Determine the [x, y] coordinate at the center of the cell enclosing the given text.  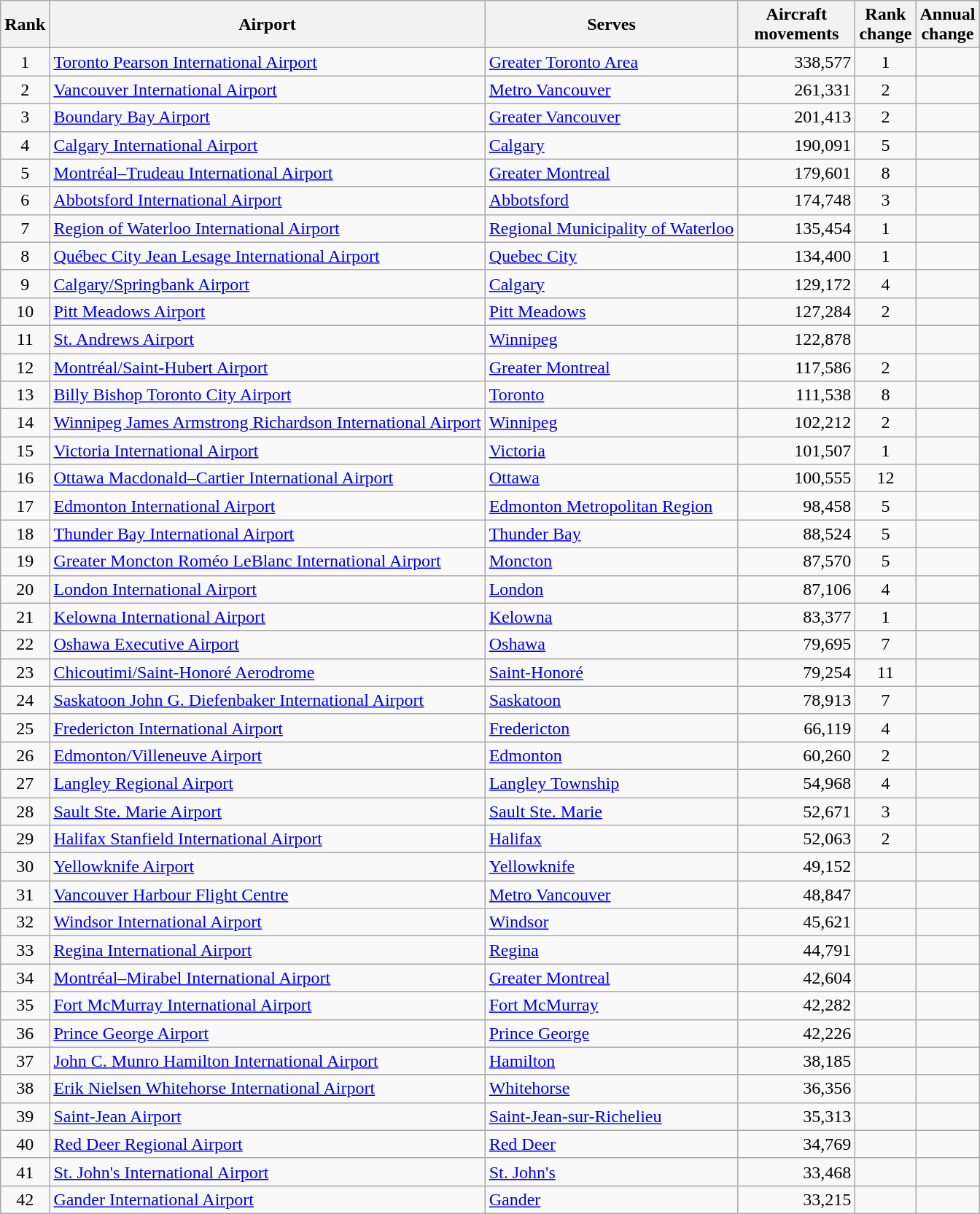
Oshawa [611, 645]
Windsor [611, 922]
Ottawa [611, 478]
Edmonton Metropolitan Region [611, 506]
Montréal–Trudeau International Airport [267, 173]
98,458 [796, 506]
135,454 [796, 228]
100,555 [796, 478]
Greater Moncton Roméo LeBlanc International Airport [267, 561]
33,468 [796, 1172]
23 [25, 672]
Yellowknife [611, 867]
Red Deer [611, 1144]
Calgary International Airport [267, 145]
79,254 [796, 672]
6 [25, 201]
179,601 [796, 173]
78,913 [796, 700]
Fredericton International Airport [267, 728]
Erik Nielsen Whitehorse International Airport [267, 1089]
45,621 [796, 922]
Abbotsford International Airport [267, 201]
261,331 [796, 90]
Montréal–Mirabel International Airport [267, 978]
87,570 [796, 561]
52,063 [796, 839]
16 [25, 478]
338,577 [796, 62]
Region of Waterloo International Airport [267, 228]
St. John's International Airport [267, 1172]
Gander International Airport [267, 1199]
Saint-Jean Airport [267, 1116]
129,172 [796, 284]
Thunder Bay [611, 534]
190,091 [796, 145]
Kelowna [611, 617]
Toronto Pearson International Airport [267, 62]
41 [25, 1172]
Red Deer Regional Airport [267, 1144]
Moncton [611, 561]
48,847 [796, 895]
111,538 [796, 395]
Saint-Honoré [611, 672]
42 [25, 1199]
9 [25, 284]
66,119 [796, 728]
28 [25, 812]
33 [25, 950]
25 [25, 728]
19 [25, 561]
Thunder Bay International Airport [267, 534]
Victoria [611, 451]
29 [25, 839]
Quebec City [611, 256]
Pitt Meadows Airport [267, 311]
Sault Ste. Marie [611, 812]
Annualchange [948, 25]
49,152 [796, 867]
201,413 [796, 117]
St. John's [611, 1172]
32 [25, 922]
87,106 [796, 589]
40 [25, 1144]
54,968 [796, 783]
42,604 [796, 978]
42,226 [796, 1033]
Oshawa Executive Airport [267, 645]
Edmonton International Airport [267, 506]
Halifax Stanfield International Airport [267, 839]
36 [25, 1033]
17 [25, 506]
Abbotsford [611, 201]
31 [25, 895]
88,524 [796, 534]
134,400 [796, 256]
Montréal/Saint-Hubert Airport [267, 367]
Kelowna International Airport [267, 617]
Rank [25, 25]
26 [25, 755]
60,260 [796, 755]
Gander [611, 1199]
Edmonton [611, 755]
Fort McMurray International Airport [267, 1005]
Prince George Airport [267, 1033]
83,377 [796, 617]
52,671 [796, 812]
Edmonton/Villeneuve Airport [267, 755]
38,185 [796, 1061]
Saskatoon John G. Diefenbaker International Airport [267, 700]
St. Andrews Airport [267, 339]
Fredericton [611, 728]
Greater Toronto Area [611, 62]
101,507 [796, 451]
Airport [267, 25]
27 [25, 783]
Pitt Meadows [611, 311]
Vancouver International Airport [267, 90]
33,215 [796, 1199]
Hamilton [611, 1061]
Winnipeg James Armstrong Richardson International Airport [267, 423]
18 [25, 534]
35,313 [796, 1116]
John C. Munro Hamilton International Airport [267, 1061]
Regina [611, 950]
Langley Regional Airport [267, 783]
Regina International Airport [267, 950]
30 [25, 867]
13 [25, 395]
Toronto [611, 395]
Ottawa Macdonald–Cartier International Airport [267, 478]
Sault Ste. Marie Airport [267, 812]
22 [25, 645]
Victoria International Airport [267, 451]
Chicoutimi/Saint-Honoré Aerodrome [267, 672]
Windsor International Airport [267, 922]
24 [25, 700]
Serves [611, 25]
London [611, 589]
Saint-Jean-sur-Richelieu [611, 1116]
37 [25, 1061]
Québec City Jean Lesage International Airport [267, 256]
38 [25, 1089]
10 [25, 311]
Fort McMurray [611, 1005]
Langley Township [611, 783]
36,356 [796, 1089]
39 [25, 1116]
127,284 [796, 311]
79,695 [796, 645]
35 [25, 1005]
London International Airport [267, 589]
34,769 [796, 1144]
174,748 [796, 201]
Boundary Bay Airport [267, 117]
Aircraftmovements [796, 25]
122,878 [796, 339]
Calgary/Springbank Airport [267, 284]
14 [25, 423]
102,212 [796, 423]
44,791 [796, 950]
Whitehorse [611, 1089]
Halifax [611, 839]
Prince George [611, 1033]
21 [25, 617]
Saskatoon [611, 700]
15 [25, 451]
Rankchange [885, 25]
20 [25, 589]
Yellowknife Airport [267, 867]
117,586 [796, 367]
34 [25, 978]
Greater Vancouver [611, 117]
Vancouver Harbour Flight Centre [267, 895]
Regional Municipality of Waterloo [611, 228]
42,282 [796, 1005]
Billy Bishop Toronto City Airport [267, 395]
